Provide the [X, Y] coordinate of the cell's center where the given text is located.  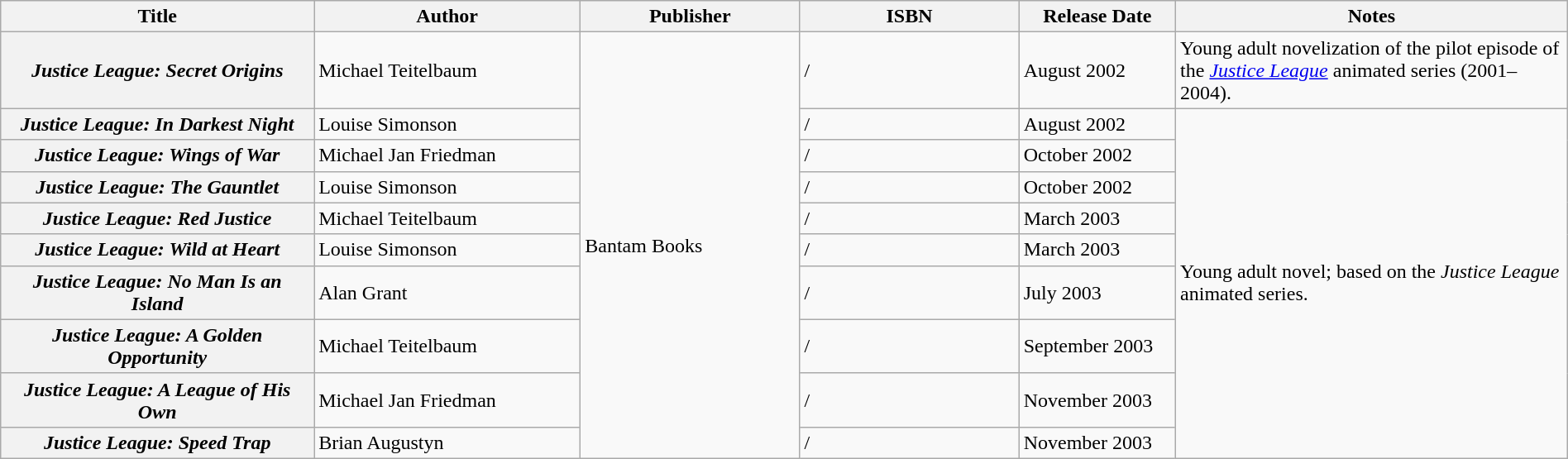
Justice League: Red Justice [157, 218]
Alan Grant [447, 293]
Bantam Books [690, 246]
Title [157, 17]
Young adult novelization of the pilot episode of the Justice League animated series (2001–2004). [1372, 70]
September 2003 [1097, 346]
ISBN [910, 17]
Justice League: Wild at Heart [157, 250]
Justice League: A League of His Own [157, 400]
Justice League: In Darkest Night [157, 124]
Justice League: Secret Origins [157, 70]
Author [447, 17]
Justice League: The Gauntlet [157, 187]
Brian Augustyn [447, 442]
Release Date [1097, 17]
Publisher [690, 17]
Justice League: Speed Trap [157, 442]
July 2003 [1097, 293]
Justice League: No Man Is an Island [157, 293]
Young adult novel; based on the Justice League animated series. [1372, 284]
Notes [1372, 17]
Justice League: A Golden Opportunity [157, 346]
Justice League: Wings of War [157, 155]
